Capture the cell that displays the provided text and extract its (X, Y) central coordinate. 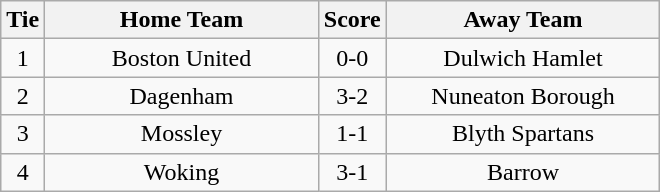
3-2 (352, 96)
Tie (23, 20)
Home Team (182, 20)
Mossley (182, 134)
2 (23, 96)
Away Team (523, 20)
Nuneaton Borough (523, 96)
3-1 (352, 172)
Dulwich Hamlet (523, 58)
Blyth Spartans (523, 134)
Score (352, 20)
0-0 (352, 58)
1 (23, 58)
4 (23, 172)
Barrow (523, 172)
Woking (182, 172)
1-1 (352, 134)
Dagenham (182, 96)
Boston United (182, 58)
3 (23, 134)
